Detect which cell encompasses the target text, then output its [x, y] center coordinate. 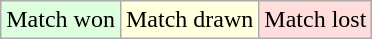
Match lost [316, 20]
Match won [61, 20]
Match drawn [189, 20]
